Identify which cell holds the provided text, then report its (X, Y) central coordinate. 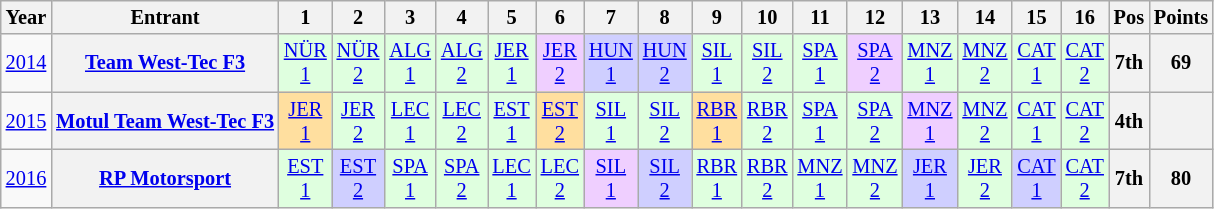
80 (1181, 178)
Year (26, 17)
3 (410, 17)
Team West-Tec F3 (165, 63)
NÜR2 (358, 63)
12 (874, 17)
ALG1 (410, 63)
RP Motorsport (165, 178)
2 (358, 17)
HUN1 (611, 63)
14 (984, 17)
16 (1085, 17)
5 (512, 17)
2015 (26, 121)
69 (1181, 63)
6 (560, 17)
2014 (26, 63)
10 (767, 17)
4 (462, 17)
7 (611, 17)
ALG2 (462, 63)
1 (306, 17)
4th (1129, 121)
11 (820, 17)
8 (665, 17)
Points (1181, 17)
HUN2 (665, 63)
9 (717, 17)
NÜR1 (306, 63)
Motul Team West-Tec F3 (165, 121)
Entrant (165, 17)
15 (1036, 17)
Pos (1129, 17)
2016 (26, 178)
13 (930, 17)
